Capture the cell that displays the provided text and extract its [x, y] central coordinate. 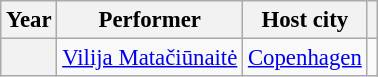
Host city [305, 20]
Copenhagen [305, 58]
Performer [150, 20]
Vilija Matačiūnaitė [150, 58]
Year [29, 20]
